Capture the cell that displays the provided text and extract its (X, Y) central coordinate. 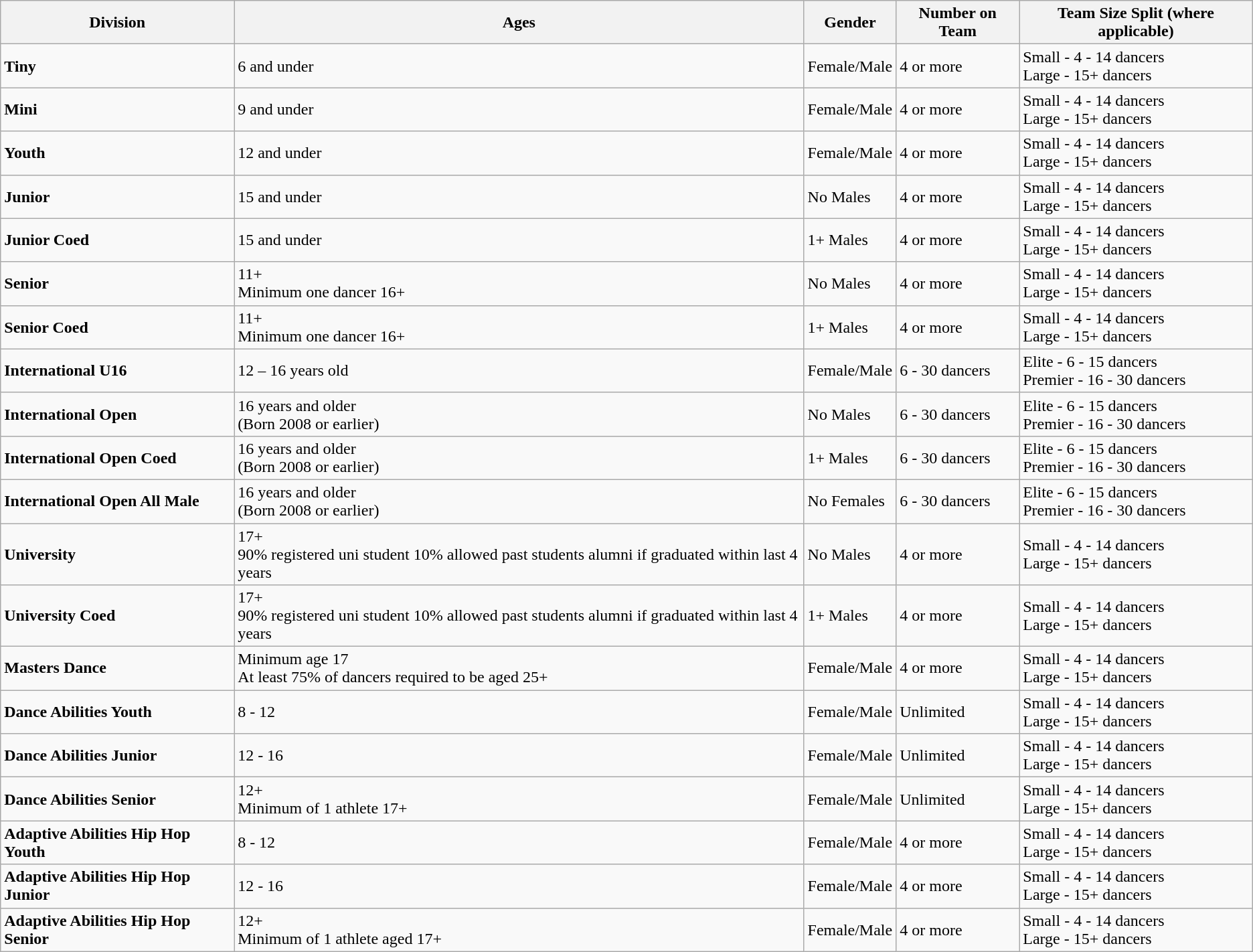
Masters Dance (118, 668)
International Open Coed (118, 458)
Dance Abilities Youth (118, 712)
International Open (118, 414)
Senior (118, 284)
International U16 (118, 371)
Senior Coed (118, 327)
12 and under (519, 153)
No Females (850, 501)
University Coed (118, 616)
Mini (118, 110)
Dance Abilities Senior (118, 799)
Minimum age 17At least 75% of dancers required to be aged 25+ (519, 668)
9 and under (519, 110)
Ages (519, 23)
Adaptive Abilities Hip Hop Youth (118, 842)
Tiny (118, 66)
Youth (118, 153)
Number on Team (958, 23)
Adaptive Abilities Hip Hop Junior (118, 886)
Adaptive Abilities Hip Hop Senior (118, 929)
Dance Abilities Junior (118, 755)
Junior (118, 197)
University (118, 554)
Team Size Split (where applicable) (1137, 23)
Division (118, 23)
International Open All Male (118, 501)
6 and under (519, 66)
12 – 16 years old (519, 371)
Junior Coed (118, 240)
12+Minimum of 1 athlete 17+ (519, 799)
12+Minimum of 1 athlete aged 17+ (519, 929)
Gender (850, 23)
